Identify which cell holds the provided text, then report its (X, Y) central coordinate. 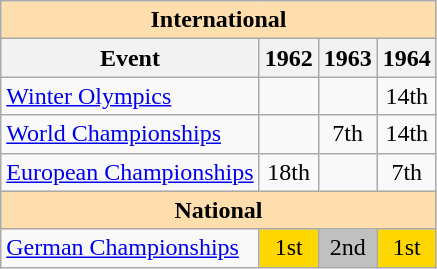
World Championships (130, 134)
18th (288, 172)
European Championships (130, 172)
2nd (348, 248)
German Championships (130, 248)
1962 (288, 58)
Winter Olympics (130, 96)
1964 (406, 58)
National (219, 210)
International (219, 20)
Event (130, 58)
1963 (348, 58)
